Output the [X, Y] coordinate of the center of the cell containing the given text.  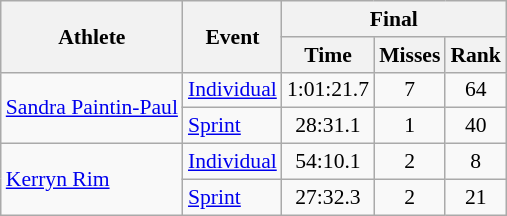
Final [394, 19]
1 [410, 126]
1:01:21.7 [328, 90]
Rank [476, 55]
28:31.1 [328, 126]
Sandra Paintin-Paul [92, 108]
Event [232, 36]
27:32.3 [328, 197]
Kerryn Rim [92, 180]
8 [476, 162]
40 [476, 126]
64 [476, 90]
21 [476, 197]
Time [328, 55]
54:10.1 [328, 162]
7 [410, 90]
Athlete [92, 36]
Misses [410, 55]
